Pinpoint the cell where the given text exists, returning its (X, Y) midpoint coordinate. 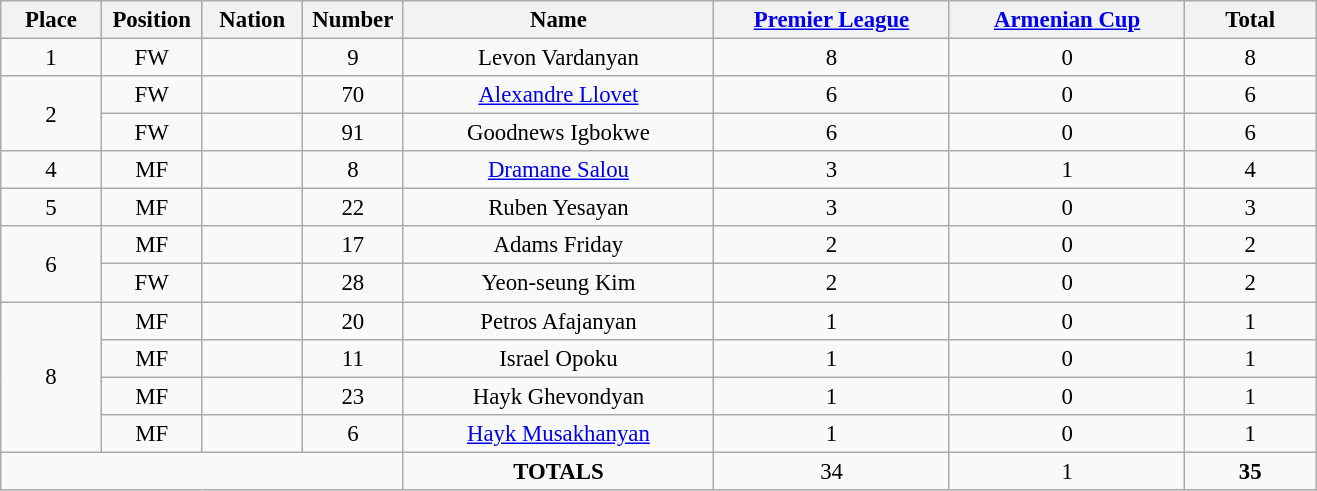
Number (354, 20)
Place (52, 20)
Petros Afajanyan (558, 321)
Alexandre Llovet (558, 95)
Ruben Yesayan (558, 208)
TOTALS (558, 471)
17 (354, 245)
91 (354, 133)
Adams Friday (558, 245)
Israel Opoku (558, 358)
Premier League (832, 20)
5 (52, 208)
23 (354, 396)
20 (354, 321)
35 (1250, 471)
9 (354, 58)
Goodnews Igbokwe (558, 133)
Dramane Salou (558, 170)
Name (558, 20)
34 (832, 471)
28 (354, 283)
Armenian Cup (1067, 20)
Nation (252, 20)
22 (354, 208)
70 (354, 95)
Hayk Ghevondyan (558, 396)
Hayk Musakhanyan (558, 433)
Yeon-seung Kim (558, 283)
Levon Vardanyan (558, 58)
Total (1250, 20)
Position (152, 20)
11 (354, 358)
